Pinpoint the cell where the given text exists, returning its (X, Y) midpoint coordinate. 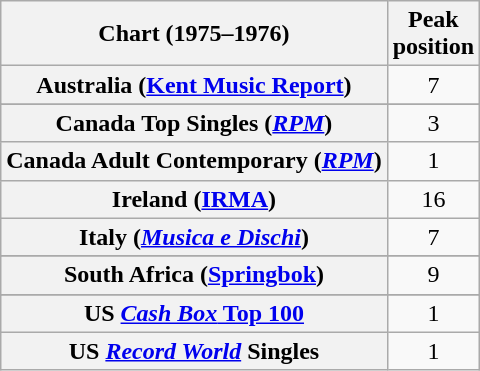
16 (433, 199)
9 (433, 275)
Chart (1975–1976) (194, 34)
Peakposition (433, 34)
Ireland (IRMA) (194, 199)
South Africa (Springbok) (194, 275)
US Record World Singles (194, 351)
Canada Top Singles (RPM) (194, 123)
3 (433, 123)
Canada Adult Contemporary (RPM) (194, 161)
Italy (Musica e Dischi) (194, 237)
Australia (Kent Music Report) (194, 85)
US Cash Box Top 100 (194, 313)
